Locate the cell with the specified text and output its (X, Y) center coordinate. 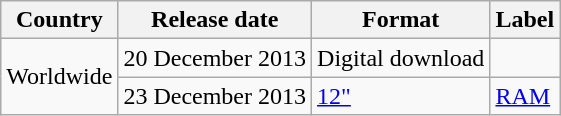
RAM (525, 96)
Format (401, 20)
20 December 2013 (215, 58)
Worldwide (60, 77)
Label (525, 20)
23 December 2013 (215, 96)
12" (401, 96)
Country (60, 20)
Release date (215, 20)
Digital download (401, 58)
